From the cell containing the given text, extract its center point as (X, Y) coordinate. 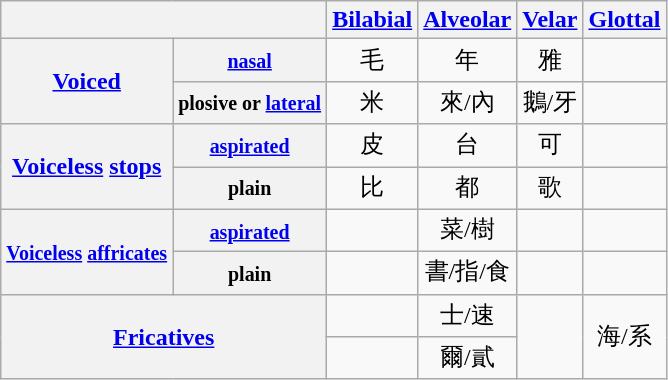
Voiceless affricates (87, 252)
Alveolar (468, 20)
雅 (550, 60)
年 (468, 60)
都 (468, 188)
nasal (250, 60)
比 (372, 188)
歌 (550, 188)
米 (372, 102)
鵝/牙 (550, 102)
士/速 (468, 316)
Fricatives (164, 336)
Velar (550, 20)
菜/樹 (468, 230)
書/指/食 (468, 274)
Voiceless stops (87, 166)
皮 (372, 146)
Glottal (624, 20)
台 (468, 146)
海/系 (624, 336)
毛 (372, 60)
plosive or lateral (250, 102)
Voiced (87, 82)
來/內 (468, 102)
Bilabial (372, 20)
可 (550, 146)
爾/貳 (468, 358)
